Output the (x, y) coordinate of the center of the cell containing the given text.  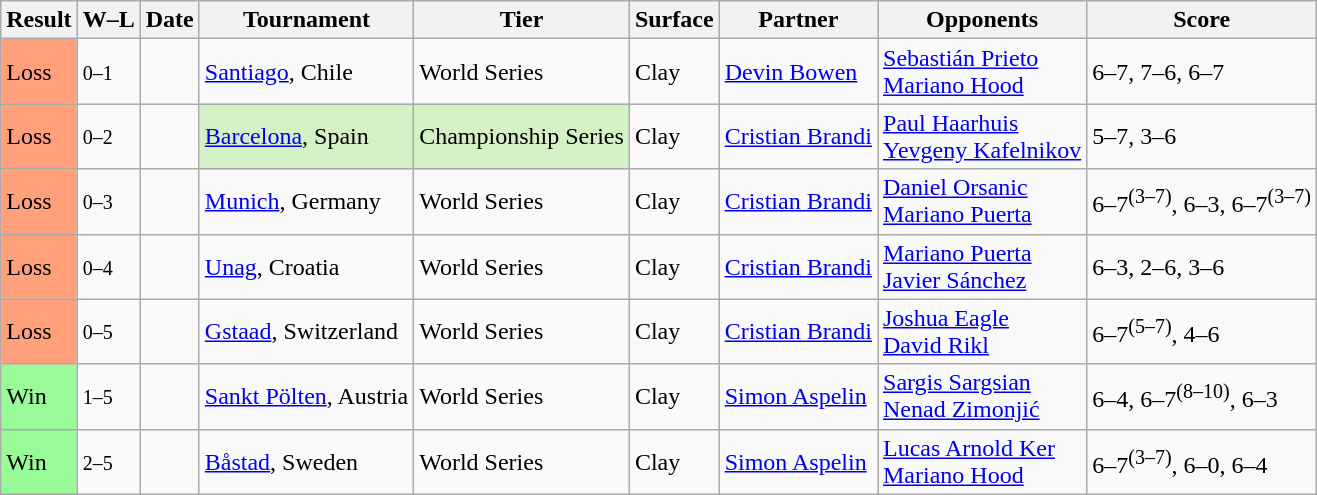
Santiago, Chile (306, 72)
Gstaad, Switzerland (306, 332)
Mariano Puerta Javier Sánchez (982, 266)
2–5 (108, 462)
0–2 (108, 136)
Båstad, Sweden (306, 462)
5–7, 3–6 (1202, 136)
6–3, 2–6, 3–6 (1202, 266)
Daniel Orsanic Mariano Puerta (982, 202)
6–4, 6–7(8–10), 6–3 (1202, 396)
0–1 (108, 72)
0–5 (108, 332)
Devin Bowen (798, 72)
Sargis Sargsian Nenad Zimonjić (982, 396)
Sebastián Prieto Mariano Hood (982, 72)
Championship Series (522, 136)
Lucas Arnold Ker Mariano Hood (982, 462)
Sankt Pölten, Austria (306, 396)
Surface (674, 20)
Barcelona, Spain (306, 136)
Date (170, 20)
Tier (522, 20)
6–7, 7–6, 6–7 (1202, 72)
0–4 (108, 266)
1–5 (108, 396)
Joshua Eagle David Rikl (982, 332)
Paul Haarhuis Yevgeny Kafelnikov (982, 136)
Opponents (982, 20)
0–3 (108, 202)
Score (1202, 20)
Munich, Germany (306, 202)
Partner (798, 20)
6–7(3–7), 6–3, 6–7(3–7) (1202, 202)
W–L (108, 20)
Result (39, 20)
6–7(3–7), 6–0, 6–4 (1202, 462)
Unag, Croatia (306, 266)
6–7(5–7), 4–6 (1202, 332)
Tournament (306, 20)
